Return (x, y) of the center of cell containing provided text 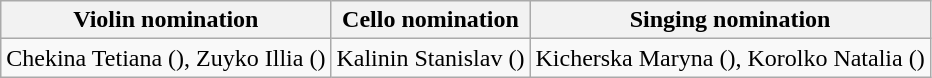
Singing nomination (730, 20)
Cello nomination (430, 20)
Violin nomination (166, 20)
Chekina Tetiana (), Zuyko Illia () (166, 58)
Kalinin Stanislav () (430, 58)
Kicherska Maryna (), Korolko Natalia () (730, 58)
